Scan for the cell matching the given text and deliver its [x, y] coordinate at center. 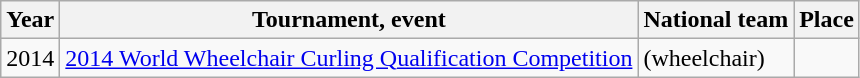
Year [30, 20]
2014 World Wheelchair Curling Qualification Competition [349, 58]
National team [716, 20]
Tournament, event [349, 20]
2014 [30, 58]
Place [827, 20]
(wheelchair) [716, 58]
